Scan for the cell matching the given text and deliver its [x, y] coordinate at center. 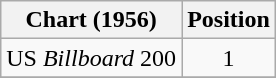
1 [229, 58]
US Billboard 200 [92, 58]
Chart (1956) [92, 20]
Position [229, 20]
